Determine the (X, Y) coordinate at the center of the cell enclosing the given text.  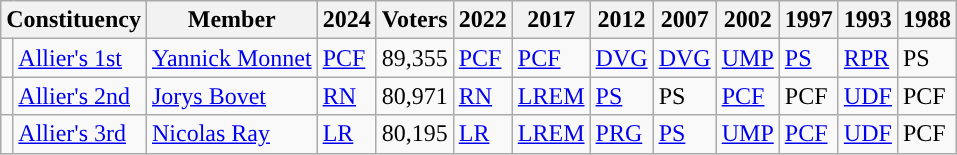
80,195 (414, 134)
Nicolas Ray (232, 134)
89,355 (414, 58)
Allier's 2nd (80, 96)
2007 (684, 20)
Yannick Monnet (232, 58)
1993 (868, 20)
2002 (748, 20)
Allier's 3rd (80, 134)
Jorys Bovet (232, 96)
Allier's 1st (80, 58)
2022 (482, 20)
Constituency (74, 20)
2017 (551, 20)
RPR (868, 58)
Member (232, 20)
2024 (346, 20)
Voters (414, 20)
1997 (808, 20)
2012 (622, 20)
80,971 (414, 96)
PRG (622, 134)
1988 (926, 20)
